Pinpoint the cell where the given text exists, returning its [X, Y] midpoint coordinate. 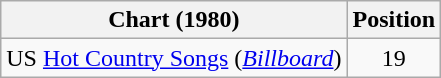
US Hot Country Songs (Billboard) [174, 58]
19 [394, 58]
Chart (1980) [174, 20]
Position [394, 20]
